Provide the [X, Y] coordinate of the cell's center where the given text is located.  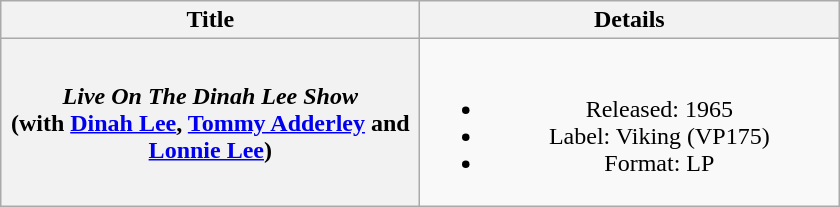
Live On The Dinah Lee Show (with Dinah Lee, Tommy Adderley and Lonnie Lee) [210, 122]
Details [630, 20]
Title [210, 20]
Released: 1965Label: Viking (VP175)Format: LP [630, 122]
